Pinpoint the cell where the given text exists, returning its (x, y) midpoint coordinate. 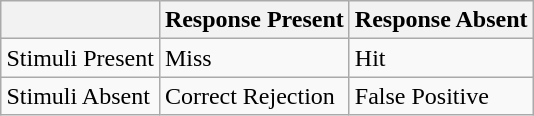
Miss (254, 58)
False Positive (441, 96)
Stimuli Absent (80, 96)
Correct Rejection (254, 96)
Response Present (254, 20)
Hit (441, 58)
Response Absent (441, 20)
Stimuli Present (80, 58)
